Output the (X, Y) coordinate of the center of the cell containing the given text.  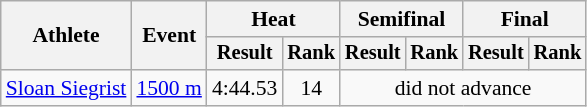
Event (168, 36)
14 (311, 88)
Final (524, 19)
1500 m (168, 88)
did not advance (463, 88)
Heat (274, 19)
Sloan Siegrist (66, 88)
Semifinal (402, 19)
Athlete (66, 36)
4:44.53 (244, 88)
